Return [x, y] of the center of cell containing provided text 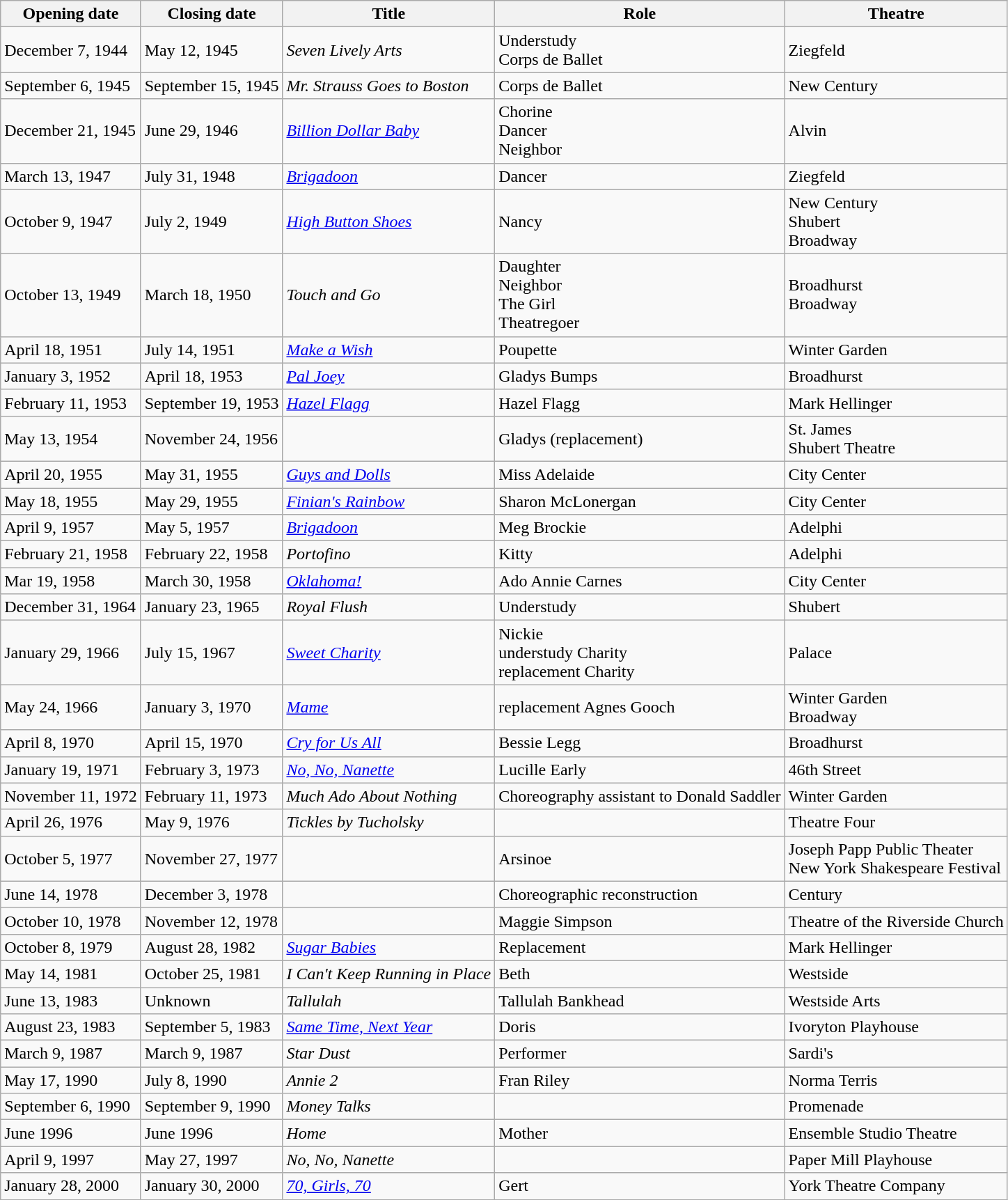
October 5, 1977 [71, 858]
January 23, 1965 [212, 607]
November 11, 1972 [71, 796]
Maggie Simpson [640, 921]
June 29, 1946 [212, 131]
Theatre Four [896, 823]
July 8, 1990 [212, 1080]
Star Dust [388, 1054]
June 13, 1983 [71, 1001]
April 9, 1997 [71, 1160]
Tickles by Tucholsky [388, 823]
May 31, 1955 [212, 474]
February 11, 1973 [212, 796]
January 19, 1971 [71, 770]
Bessie Legg [640, 743]
Kitty [640, 554]
Ensemble Studio Theatre [896, 1133]
May 14, 1981 [71, 974]
Unknown [212, 1001]
DaughterNeighborThe GirlTheatregoer [640, 295]
September 19, 1953 [212, 403]
October 25, 1981 [212, 974]
January 28, 2000 [71, 1186]
Beth [640, 974]
January 3, 1952 [71, 376]
May 17, 1990 [71, 1080]
replacement Agnes Gooch [640, 708]
January 30, 2000 [212, 1186]
May 24, 1966 [71, 708]
December 21, 1945 [71, 131]
Mar 19, 1958 [71, 581]
St. JamesShubert Theatre [896, 439]
Tallulah [388, 1001]
Opening date [71, 14]
46th Street [896, 770]
August 23, 1983 [71, 1027]
March 18, 1950 [212, 295]
Home [388, 1133]
Understudy [640, 607]
May 5, 1957 [212, 528]
May 18, 1955 [71, 501]
Meg Brockie [640, 528]
Shubert [896, 607]
Poupette [640, 350]
Winter GardenBroadway [896, 708]
Ado Annie Carnes [640, 581]
May 27, 1997 [212, 1160]
July 2, 1949 [212, 221]
April 18, 1953 [212, 376]
June 14, 1978 [71, 894]
Ivoryton Playhouse [896, 1027]
Gladys Bumps [640, 376]
September 6, 1945 [71, 86]
Dancer [640, 176]
Mr. Strauss Goes to Boston [388, 86]
April 26, 1976 [71, 823]
Guys and Dolls [388, 474]
Mother [640, 1133]
Billion Dollar Baby [388, 131]
Doris [640, 1027]
November 24, 1956 [212, 439]
April 9, 1957 [71, 528]
Norma Terris [896, 1080]
Tallulah Bankhead [640, 1001]
Portofino [388, 554]
Money Talks [388, 1107]
Choreography assistant to Donald Saddler [640, 796]
October 8, 1979 [71, 947]
Much Ado About Nothing [388, 796]
Lucille Early [640, 770]
Palace [896, 653]
Westside Arts [896, 1001]
September 9, 1990 [212, 1107]
UnderstudyCorps de Ballet [640, 50]
New Century [896, 86]
September 6, 1990 [71, 1107]
October 9, 1947 [71, 221]
May 13, 1954 [71, 439]
Closing date [212, 14]
September 5, 1983 [212, 1027]
Annie 2 [388, 1080]
July 14, 1951 [212, 350]
Promenade [896, 1107]
Cry for Us All [388, 743]
Westside [896, 974]
November 12, 1978 [212, 921]
70, Girls, 70 [388, 1186]
Century [896, 894]
July 15, 1967 [212, 653]
October 10, 1978 [71, 921]
May 12, 1945 [212, 50]
New CenturyShubertBroadway [896, 221]
April 8, 1970 [71, 743]
Joseph Papp Public TheaterNew York Shakespeare Festival [896, 858]
April 18, 1951 [71, 350]
September 15, 1945 [212, 86]
November 27, 1977 [212, 858]
October 13, 1949 [71, 295]
Performer [640, 1054]
December 31, 1964 [71, 607]
Gladys (replacement) [640, 439]
Touch and Go [388, 295]
April 15, 1970 [212, 743]
Seven Lively Arts [388, 50]
Alvin [896, 131]
February 11, 1953 [71, 403]
May 9, 1976 [212, 823]
Mame [388, 708]
Oklahoma! [388, 581]
BroadhurstBroadway [896, 295]
Arsinoe [640, 858]
Theatre [896, 14]
February 3, 1973 [212, 770]
February 22, 1958 [212, 554]
Sweet Charity [388, 653]
Fran Riley [640, 1080]
Sugar Babies [388, 947]
February 21, 1958 [71, 554]
Title [388, 14]
Sharon McLonergan [640, 501]
Make a Wish [388, 350]
Royal Flush [388, 607]
York Theatre Company [896, 1186]
Same Time, Next Year [388, 1027]
Corps de Ballet [640, 86]
Nancy [640, 221]
Nickieunderstudy Charityreplacement Charity [640, 653]
Finian's Rainbow [388, 501]
Choreographic reconstruction [640, 894]
High Button Shoes [388, 221]
July 31, 1948 [212, 176]
Pal Joey [388, 376]
December 3, 1978 [212, 894]
January 3, 1970 [212, 708]
March 13, 1947 [71, 176]
May 29, 1955 [212, 501]
Paper Mill Playhouse [896, 1160]
Gert [640, 1186]
Role [640, 14]
August 28, 1982 [212, 947]
January 29, 1966 [71, 653]
Miss Adelaide [640, 474]
ChorineDancerNeighbor [640, 131]
Theatre of the Riverside Church [896, 921]
Replacement [640, 947]
Sardi's [896, 1054]
April 20, 1955 [71, 474]
December 7, 1944 [71, 50]
I Can't Keep Running in Place [388, 974]
March 30, 1958 [212, 581]
